Return [x, y] of the center of cell containing provided text 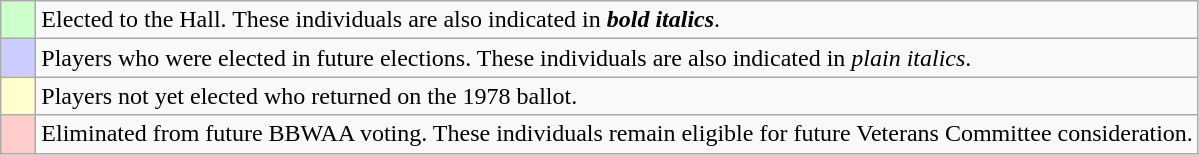
Players not yet elected who returned on the 1978 ballot. [618, 96]
Players who were elected in future elections. These individuals are also indicated in plain italics. [618, 58]
Elected to the Hall. These individuals are also indicated in bold italics. [618, 20]
Eliminated from future BBWAA voting. These individuals remain eligible for future Veterans Committee consideration. [618, 134]
